For the text-containing cell, return its midpoint in [x, y] coordinate format. 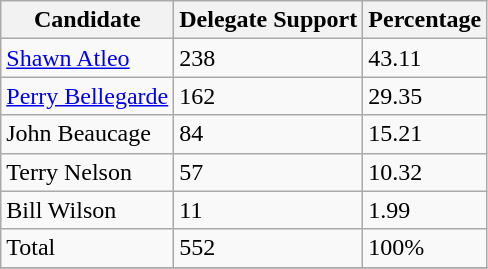
Percentage [425, 20]
84 [268, 134]
Candidate [88, 20]
1.99 [425, 210]
10.32 [425, 172]
29.35 [425, 96]
John Beaucage [88, 134]
Total [88, 248]
Bill Wilson [88, 210]
Perry Bellegarde [88, 96]
57 [268, 172]
238 [268, 58]
15.21 [425, 134]
552 [268, 248]
43.11 [425, 58]
Delegate Support [268, 20]
11 [268, 210]
Terry Nelson [88, 172]
162 [268, 96]
100% [425, 248]
Shawn Atleo [88, 58]
